Return [x, y] of the center of cell containing provided text 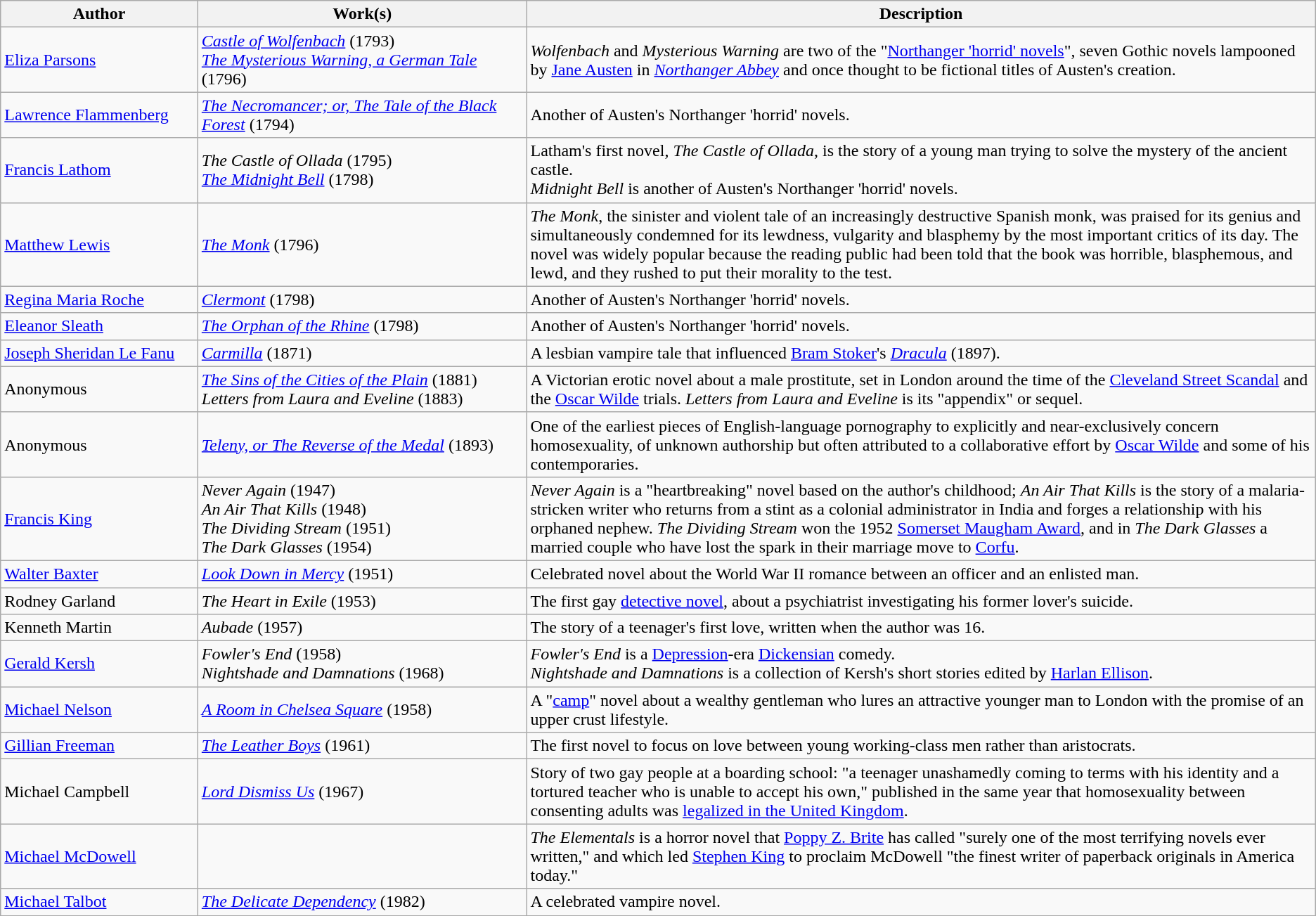
A lesbian vampire tale that influenced Bram Stoker's Dracula (1897). [921, 353]
Aubade (1957) [362, 628]
Kenneth Martin [100, 628]
Eleanor Sleath [100, 326]
The Heart in Exile (1953) [362, 601]
Eliza Parsons [100, 60]
A Room in Chelsea Square (1958) [362, 710]
The first gay detective novel, about a psychiatrist investigating his former lover's suicide. [921, 601]
Michael McDowell [100, 856]
Never Again (1947) An Air That Kills (1948) The Dividing Stream (1951) The Dark Glasses (1954) [362, 519]
Matthew Lewis [100, 245]
Joseph Sheridan Le Fanu [100, 353]
Lord Dismiss Us (1967) [362, 792]
Rodney Garland [100, 601]
Michael Nelson [100, 710]
Work(s) [362, 14]
Teleny, or The Reverse of the Medal (1893) [362, 444]
Look Down in Mercy (1951) [362, 574]
The Leather Boys (1961) [362, 746]
The first novel to focus on love between young working-class men rather than aristocrats. [921, 746]
Michael Campbell [100, 792]
Francis King [100, 519]
Description [921, 14]
Regina Maria Roche [100, 299]
Walter Baxter [100, 574]
The Necromancer; or, The Tale of the Black Forest (1794) [362, 115]
Author [100, 14]
A celebrated vampire novel. [921, 902]
The Orphan of the Rhine (1798) [362, 326]
Michael Talbot [100, 902]
Gillian Freeman [100, 746]
The Monk (1796) [362, 245]
Fowler's End (1958) Nightshade and Damnations (1968) [362, 664]
The Delicate Dependency (1982) [362, 902]
Castle of Wolfenbach (1793) The Mysterious Warning, a German Tale (1796) [362, 60]
Clermont (1798) [362, 299]
Fowler's End is a Depression-era Dickensian comedy. Nightshade and Damnations is a collection of Kersh's short stories edited by Harlan Ellison. [921, 664]
Lawrence Flammenberg [100, 115]
A "camp" novel about a wealthy gentleman who lures an attractive younger man to London with the promise of an upper crust lifestyle. [921, 710]
The Sins of the Cities of the Plain (1881)Letters from Laura and Eveline (1883) [362, 389]
Carmilla (1871) [362, 353]
Francis Lathom [100, 170]
Celebrated novel about the World War II romance between an officer and an enlisted man. [921, 574]
The story of a teenager's first love, written when the author was 16. [921, 628]
Gerald Kersh [100, 664]
The Castle of Ollada (1795) The Midnight Bell (1798) [362, 170]
